Return the (x, y) coordinate for the center point of the cell that contains the specified text.  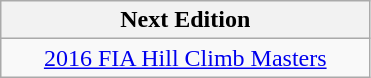
Next Edition (186, 20)
2016 FIA Hill Climb Masters (186, 58)
